Locate the cell with the specified text and output its (x, y) center coordinate. 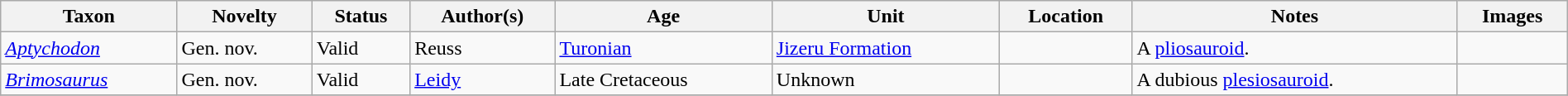
Leidy (483, 79)
Notes (1295, 17)
Reuss (483, 48)
Aptychodon (89, 48)
Status (361, 17)
Images (1512, 17)
A pliosauroid. (1295, 48)
Late Cretaceous (663, 79)
Unknown (885, 79)
Taxon (89, 17)
Age (663, 17)
Novelty (245, 17)
Author(s) (483, 17)
A dubious plesiosauroid. (1295, 79)
Jizeru Formation (885, 48)
Brimosaurus (89, 79)
Location (1065, 17)
Turonian (663, 48)
Unit (885, 17)
